For the text-containing cell, return its midpoint in [X, Y] coordinate format. 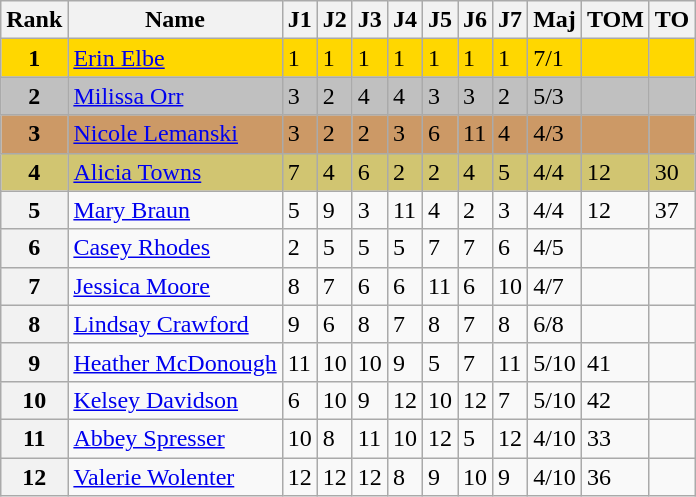
Rank [34, 20]
TO [672, 20]
Name [175, 20]
6/8 [555, 324]
41 [615, 362]
TOM [615, 20]
Milissa Orr [175, 96]
Nicole Lemanski [175, 134]
4/5 [555, 248]
Valerie Wolenter [175, 477]
Maj [555, 20]
4/3 [555, 134]
4/7 [555, 286]
Jessica Moore [175, 286]
J6 [476, 20]
Casey Rhodes [175, 248]
Abbey Spresser [175, 438]
J2 [334, 20]
5/3 [555, 96]
37 [672, 210]
7/1 [555, 58]
30 [672, 172]
Heather McDonough [175, 362]
Mary Braun [175, 210]
33 [615, 438]
42 [615, 400]
36 [615, 477]
J5 [440, 20]
J3 [370, 20]
J7 [510, 20]
Alicia Towns [175, 172]
Lindsay Crawford [175, 324]
Erin Elbe [175, 58]
Kelsey Davidson [175, 400]
J1 [300, 20]
J4 [404, 20]
